From the cell containing the given text, extract its center point as (X, Y) coordinate. 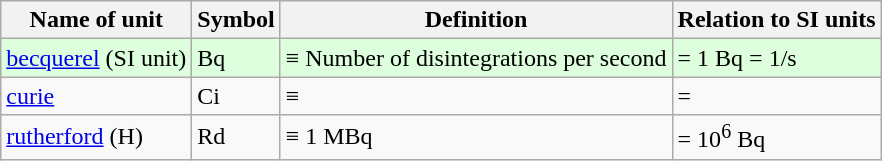
≡ Number of disintegrations per second (476, 58)
= (776, 96)
Bq (236, 58)
≡ 1 MBq (476, 138)
curie (96, 96)
= 106 Bq (776, 138)
Relation to SI units (776, 20)
rutherford (H) (96, 138)
Ci (236, 96)
Name of unit (96, 20)
= 1 Bq = 1/s (776, 58)
≡ (476, 96)
Definition (476, 20)
Symbol (236, 20)
Rd (236, 138)
becquerel (SI unit) (96, 58)
